Output the (X, Y) coordinate of the center of the cell containing the given text.  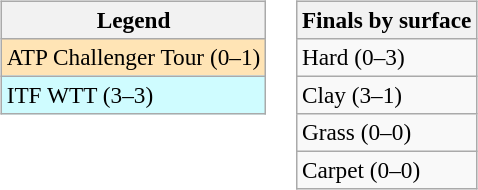
Grass (0–0) (387, 133)
Carpet (0–0) (387, 171)
Finals by surface (387, 20)
Hard (0–3) (387, 57)
Clay (3–1) (387, 95)
ATP Challenger Tour (0–1) (133, 57)
ITF WTT (3–3) (133, 95)
Legend (133, 20)
